Pinpoint the cell where the given text exists, returning its (X, Y) midpoint coordinate. 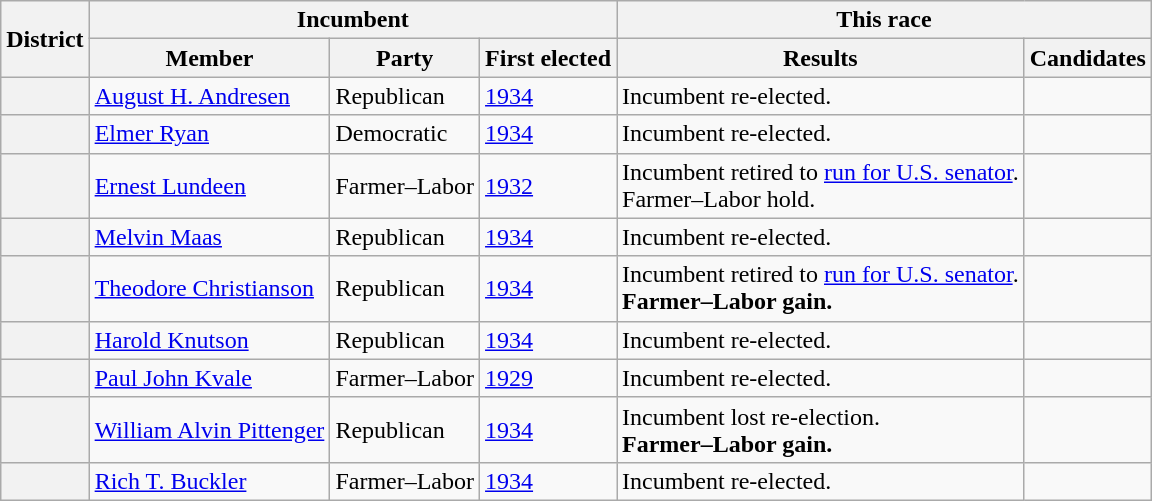
Candidates (1088, 58)
Elmer Ryan (210, 134)
Paul John Kvale (210, 378)
Theodore Christianson (210, 288)
This race (884, 20)
Incumbent retired to run for U.S. senator.Farmer–Labor gain. (821, 288)
First elected (548, 58)
Rich T. Buckler (210, 481)
Incumbent retired to run for U.S. senator.Farmer–Labor hold. (821, 186)
Results (821, 58)
Member (210, 58)
Democratic (405, 134)
Incumbent (352, 20)
1932 (548, 186)
Incumbent lost re-election.Farmer–Labor gain. (821, 430)
August H. Andresen (210, 96)
District (45, 39)
Ernest Lundeen (210, 186)
Harold Knutson (210, 340)
Melvin Maas (210, 237)
1929 (548, 378)
William Alvin Pittenger (210, 430)
Party (405, 58)
